Provide the (X, Y) coordinate of the cell's center where the given text is located.  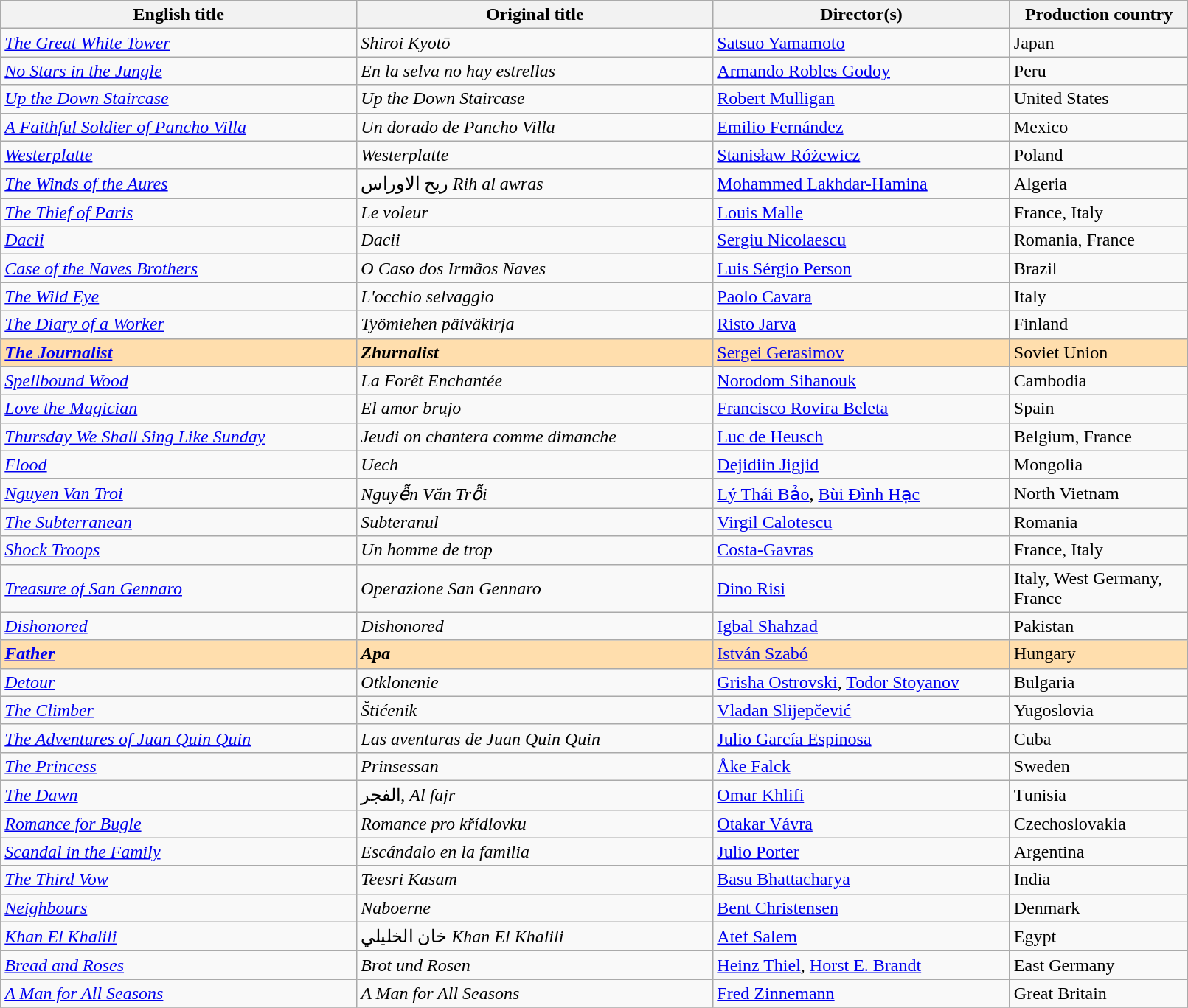
Cambodia (1099, 380)
L'occhio selvaggio (535, 296)
Subteranul (535, 522)
Egypt (1099, 936)
Norodom Sihanouk (861, 380)
ريح الاوراس Rih al awras (535, 184)
Tunisia (1099, 795)
The Wild Eye (178, 296)
Nguyen Van Troi (178, 493)
Luis Sérgio Person (861, 268)
Brazil (1099, 268)
Työmiehen päiväkirja (535, 324)
Brot und Rosen (535, 965)
Heinz Thiel, Horst E. Brandt (861, 965)
Lý Thái Bảo, Bùi Đình Hạc (861, 493)
United States (1099, 99)
Aра (535, 654)
English title (178, 15)
Romania (1099, 522)
Bent Christensen (861, 908)
Shiroi Kyotō (535, 43)
Denmark (1099, 908)
Yugoslovia (1099, 710)
Poland (1099, 155)
The Third Vow (178, 880)
Vladan Slijepčević (861, 710)
Sergiu Nicolaescu (861, 240)
Father (178, 654)
Las aventuras de Juan Quin Quin (535, 738)
Francisco Rovira Beleta (861, 409)
The Diary of a Worker (178, 324)
The Great White Tower (178, 43)
Mexico (1099, 127)
Great Britain (1099, 993)
El amor brujo (535, 409)
Khan El Khalili (178, 936)
Neighbours (178, 908)
Detour (178, 682)
No Stars in the Jungle (178, 71)
Sergei Gerasimov (861, 352)
La Forêt Enchantée (535, 380)
Pakistan (1099, 626)
Spain (1099, 409)
Louis Malle (861, 212)
Soviet Union (1099, 352)
الفجر, Al fajr (535, 795)
Spellbound Wood (178, 380)
Belgium, France (1099, 437)
Japan (1099, 43)
Director(s) (861, 15)
Original title (535, 15)
Basu Bhattacharya (861, 880)
East Germany (1099, 965)
Italy, West Germany, France (1099, 588)
The Adventures of Juan Quin Quin (178, 738)
Satsuo Yamamoto (861, 43)
Costa-Gavras (861, 550)
Robert Mulligan (861, 99)
Romania, France (1099, 240)
Julio García Espinosa (861, 738)
India (1099, 880)
Italy (1099, 296)
Dino Risi (861, 588)
Algeria (1099, 184)
A Faithful Soldier of Pancho Villa (178, 127)
Emilio Fernández (861, 127)
Peru (1099, 71)
Love the Magician (178, 409)
North Vietnam (1099, 493)
Dejidiin Jigjid (861, 465)
István Szabó (861, 654)
Sweden (1099, 766)
Hungary (1099, 654)
Teesri Kasam (535, 880)
The Subterranean (178, 522)
Bread and Roses (178, 965)
Bulgaria (1099, 682)
Treasure of San Gennaro (178, 588)
The Dawn (178, 795)
Flood (178, 465)
Zhurnalist (535, 352)
Un dorado de Pancho Villa (535, 127)
Julio Porter (861, 852)
Otklonenie (535, 682)
Luc de Heusch (861, 437)
The Climber (178, 710)
Armando Robles Godoy (861, 71)
Stanisław Różewicz (861, 155)
Mongolia (1099, 465)
Štićenik (535, 710)
Uech (535, 465)
Escándalo en la familia (535, 852)
Prinsessan (535, 766)
Czechoslovakia (1099, 824)
Virgil Calotescu (861, 522)
Scandal in the Family (178, 852)
The Winds of the Aures (178, 184)
The Thief of Paris (178, 212)
Fred Zinnemann (861, 993)
Finland (1099, 324)
Grisha Ostrovski, Todor Stoyanov (861, 682)
Omar Khlifi (861, 795)
Operazione San Gennaro (535, 588)
Un homme de trop (535, 550)
The Journalist (178, 352)
Paolo Cavara (861, 296)
Otakar Vávra (861, 824)
Naboerne (535, 908)
Igbal Shahzad (861, 626)
Case of the Naves Brothers (178, 268)
The Princess (178, 766)
Argentina (1099, 852)
Le voleur (535, 212)
En la selva no hay estrellas (535, 71)
Cuba (1099, 738)
Romance pro křídlovku (535, 824)
Åke Falck (861, 766)
Thursday We Shall Sing Like Sunday (178, 437)
O Caso dos Irmãos Naves (535, 268)
Jeudi on chantera comme dimanche (535, 437)
Mohammed Lakhdar-Hamina (861, 184)
Atef Salem (861, 936)
Nguyễn Văn Trỗi (535, 493)
Production country (1099, 15)
Shock Troops (178, 550)
خان الخليلي Khan El Khalili (535, 936)
Romance for Bugle (178, 824)
Risto Jarva (861, 324)
